Output the (X, Y) coordinate of the center of the cell containing the given text.  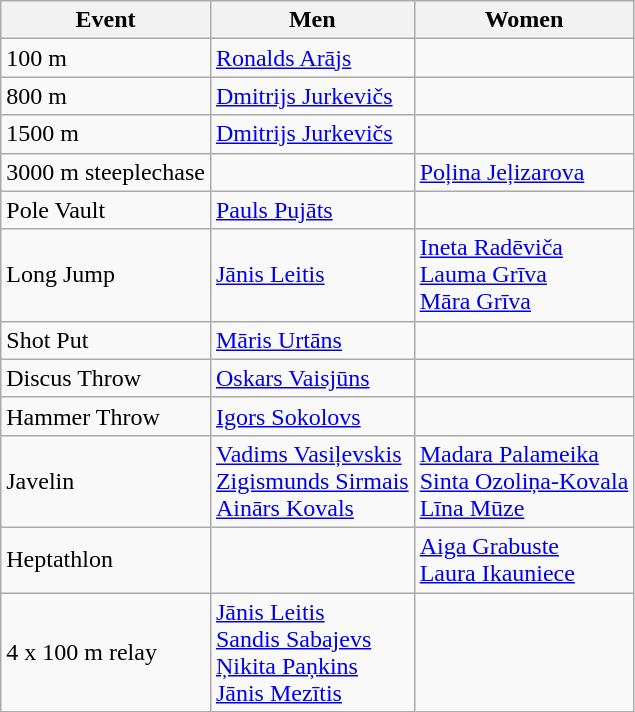
4 x 100 m relay (106, 652)
Māris Urtāns (312, 340)
Event (106, 20)
Hammer Throw (106, 416)
Javelin (106, 481)
800 m (106, 96)
Women (524, 20)
Poļina Jeļizarova (524, 172)
Shot Put (106, 340)
Oskars Vaisjūns (312, 378)
Men (312, 20)
Pole Vault (106, 210)
Ineta RadēvičaLauma GrīvaMāra Grīva (524, 275)
3000 m steeplechase (106, 172)
Vadims VasiļevskisZigismunds SirmaisAinārs Kovals (312, 481)
Madara PalameikaSinta Ozoliņa-KovalaLīna Mūze (524, 481)
Ronalds Arājs (312, 58)
Igors Sokolovs (312, 416)
Discus Throw (106, 378)
100 m (106, 58)
Long Jump (106, 275)
1500 m (106, 134)
Jānis LeitisSandis SabajevsŅikita PaņkinsJānis Mezītis (312, 652)
Aiga GrabusteLaura Ikauniece (524, 560)
Pauls Pujāts (312, 210)
Jānis Leitis (312, 275)
Heptathlon (106, 560)
